Search for the cell housing the specified text and yield its [x, y] center coordinate. 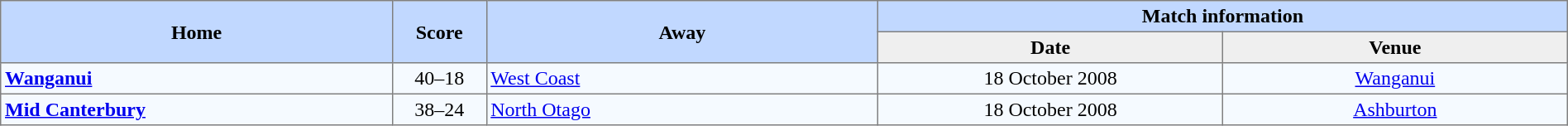
North Otago [682, 109]
Match information [1223, 17]
38–24 [439, 109]
Date [1050, 47]
Home [197, 31]
Score [439, 31]
Mid Canterbury [197, 109]
West Coast [682, 79]
Ashburton [1394, 109]
40–18 [439, 79]
Away [682, 31]
Venue [1394, 47]
